Find where the given text appears and provide that cell's center as [x, y] coordinate. 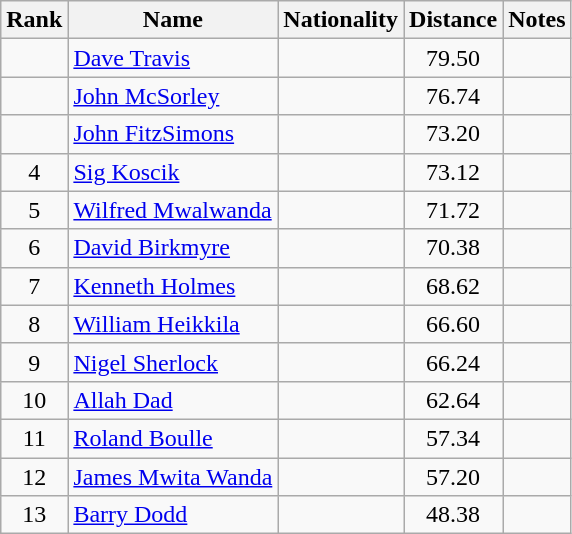
Kenneth Holmes [173, 286]
66.60 [454, 324]
68.62 [454, 286]
James Mwita Wanda [173, 477]
73.12 [454, 172]
11 [34, 438]
Distance [454, 20]
Notes [537, 20]
76.74 [454, 96]
5 [34, 210]
Dave Travis [173, 58]
Barry Dodd [173, 515]
4 [34, 172]
70.38 [454, 248]
71.72 [454, 210]
Roland Boulle [173, 438]
79.50 [454, 58]
John McSorley [173, 96]
Wilfred Mwalwanda [173, 210]
8 [34, 324]
9 [34, 362]
Sig Koscik [173, 172]
William Heikkila [173, 324]
57.34 [454, 438]
7 [34, 286]
David Birkmyre [173, 248]
Rank [34, 20]
12 [34, 477]
57.20 [454, 477]
Nationality [341, 20]
Name [173, 20]
66.24 [454, 362]
Allah Dad [173, 400]
73.20 [454, 134]
Nigel Sherlock [173, 362]
48.38 [454, 515]
62.64 [454, 400]
John FitzSimons [173, 134]
13 [34, 515]
10 [34, 400]
6 [34, 248]
